Provide the [x, y] coordinate of the cell's center where the given text is located.  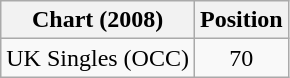
Position [241, 20]
Chart (2008) [98, 20]
UK Singles (OCC) [98, 58]
70 [241, 58]
